From the cell containing the given text, extract its center point as (X, Y) coordinate. 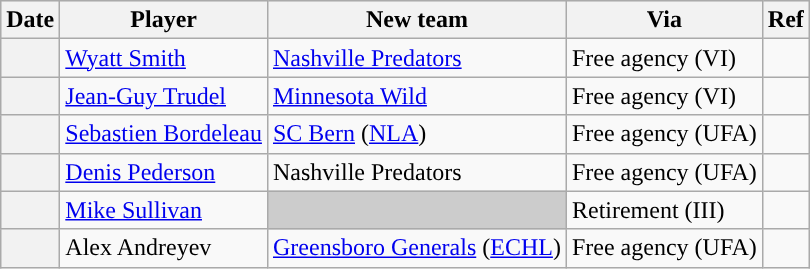
Sebastien Bordeleau (164, 134)
Wyatt Smith (164, 58)
SC Bern (NLA) (416, 134)
Minnesota Wild (416, 96)
Player (164, 20)
Via (664, 20)
New team (416, 20)
Retirement (III) (664, 210)
Mike Sullivan (164, 210)
Date (30, 20)
Greensboro Generals (ECHL) (416, 248)
Alex Andreyev (164, 248)
Jean-Guy Trudel (164, 96)
Ref (786, 20)
Denis Pederson (164, 172)
